Output the (x, y) coordinate of the center of the cell containing the given text.  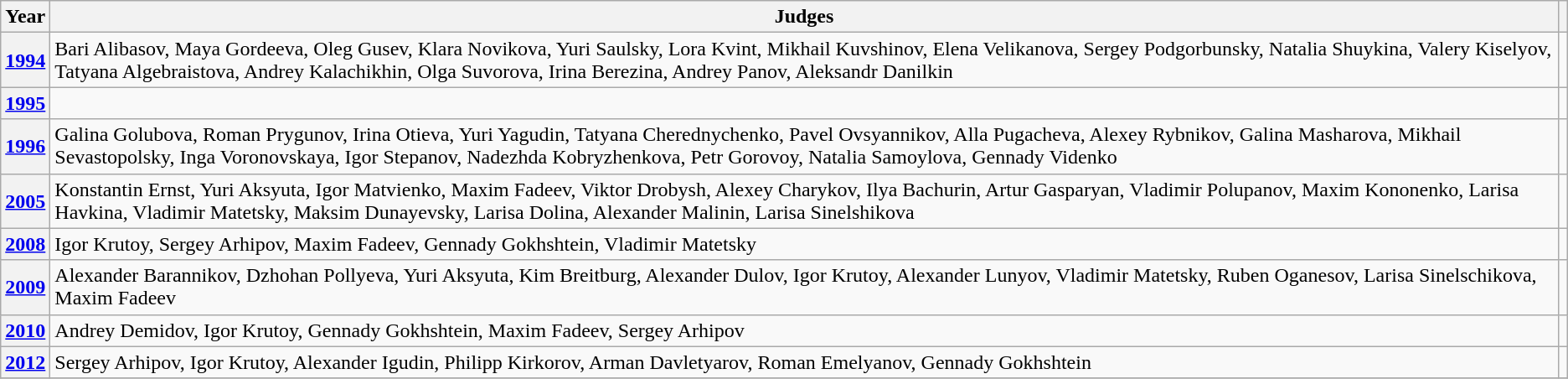
Igor Krutoy, Sergey Arhipov, Maxim Fadeev, Gennady Gokhshtein, Vladimir Matetsky (804, 244)
1996 (25, 146)
Sergey Arhipov, Igor Krutoy, Alexander Igudin, Philipp Kirkorov, Arman Davletyarov, Roman Emelyanov, Gennady Gokhshtein (804, 362)
Year (25, 17)
2008 (25, 244)
1994 (25, 60)
Andrey Demidov, Igor Krutoy, Gennady Gokhshtein, Maxim Fadeev, Sergey Arhipov (804, 330)
2010 (25, 330)
2009 (25, 287)
1995 (25, 103)
2005 (25, 201)
2012 (25, 362)
Judges (804, 17)
